Pinpoint the cell where the given text exists, returning its [x, y] midpoint coordinate. 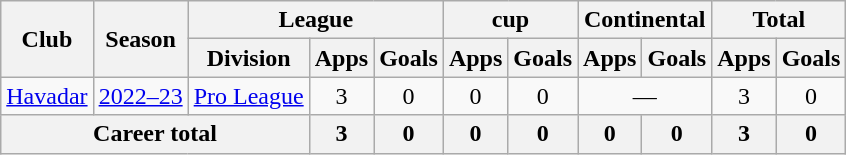
— [645, 96]
Career total [155, 134]
cup [510, 20]
Pro League [248, 96]
Continental [645, 20]
2022–23 [140, 96]
Season [140, 39]
Havadar [47, 96]
Total [779, 20]
League [316, 20]
Club [47, 39]
Division [248, 58]
